Detect which cell encompasses the target text, then output its (x, y) center coordinate. 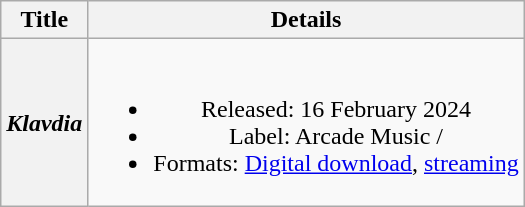
Klavdia (44, 122)
Details (306, 20)
Released: 16 February 2024Label: Arcade Music / Formats: Digital download, streaming (306, 122)
Title (44, 20)
